Pinpoint the cell where the given text exists, returning its [X, Y] midpoint coordinate. 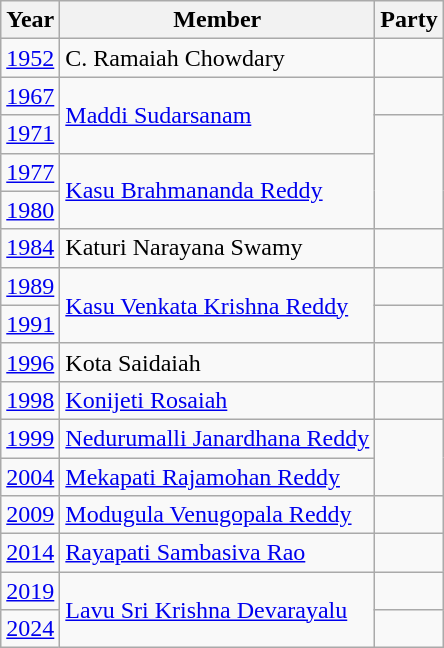
1999 [30, 438]
2019 [30, 591]
1967 [30, 96]
Rayapati Sambasiva Rao [218, 553]
1952 [30, 58]
Kasu Venkata Krishna Reddy [218, 305]
1991 [30, 324]
2009 [30, 515]
Mekapati Rajamohan Reddy [218, 477]
1971 [30, 134]
Lavu Sri Krishna Devarayalu [218, 610]
Modugula Venugopala Reddy [218, 515]
Maddi Sudarsanam [218, 115]
Party [409, 20]
C. Ramaiah Chowdary [218, 58]
1998 [30, 400]
Kasu Brahmananda Reddy [218, 191]
Nedurumalli Janardhana Reddy [218, 438]
1977 [30, 172]
Year [30, 20]
Konijeti Rosaiah [218, 400]
2004 [30, 477]
2014 [30, 553]
1996 [30, 362]
1989 [30, 286]
1984 [30, 248]
1980 [30, 210]
Kota Saidaiah [218, 362]
2024 [30, 629]
Member [218, 20]
Katuri Narayana Swamy [218, 248]
